Provide the [x, y] coordinate of the cell's center where the given text is located.  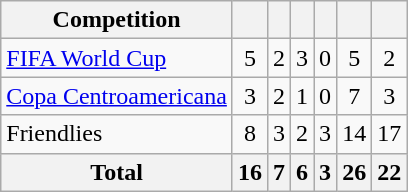
FIFA World Cup [117, 58]
16 [250, 172]
22 [390, 172]
Total [117, 172]
Friendlies [117, 134]
14 [354, 134]
Competition [117, 20]
Copa Centroamericana [117, 96]
17 [390, 134]
8 [250, 134]
26 [354, 172]
1 [302, 96]
6 [302, 172]
